Pinpoint the cell where the given text exists, returning its [X, Y] midpoint coordinate. 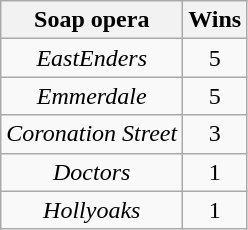
Soap opera [92, 20]
Hollyoaks [92, 210]
Coronation Street [92, 134]
Emmerdale [92, 96]
Wins [215, 20]
Doctors [92, 172]
EastEnders [92, 58]
3 [215, 134]
